Provide the (x, y) coordinate of the cell's center where the given text is located.  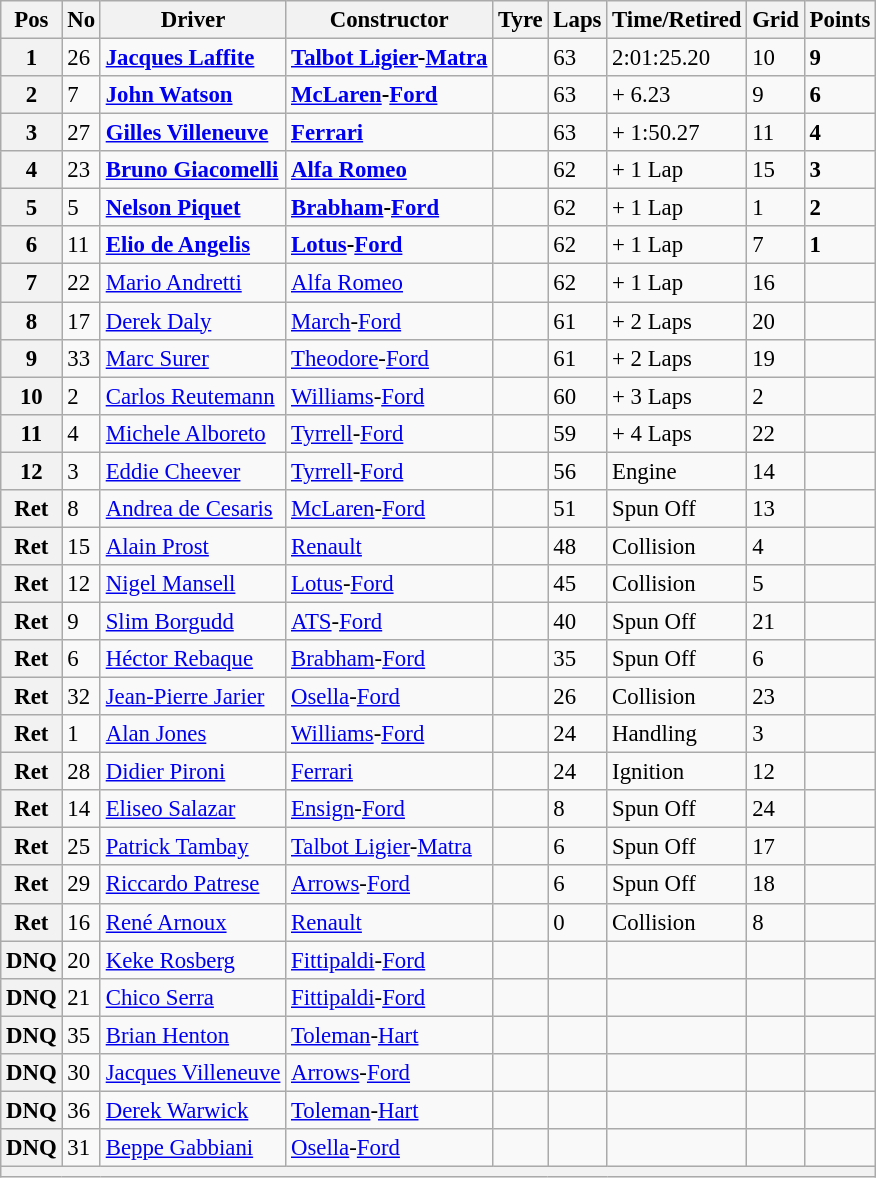
48 (578, 546)
+ 3 Laps (677, 396)
29 (81, 885)
Eliseo Salazar (192, 809)
0 (578, 922)
Marc Surer (192, 358)
Alan Jones (192, 734)
Nelson Piquet (192, 208)
32 (81, 697)
Points (840, 20)
Nigel Mansell (192, 584)
Carlos Reutemann (192, 396)
18 (776, 885)
Didier Pironi (192, 772)
Derek Daly (192, 321)
Beppe Gabbiani (192, 1148)
19 (776, 358)
2:01:25.20 (677, 58)
Time/Retired (677, 20)
Pos (32, 20)
Elio de Angelis (192, 245)
Tyre (520, 20)
Jacques Laffite (192, 58)
+ 6.23 (677, 95)
27 (81, 133)
Laps (578, 20)
Theodore-Ford (390, 358)
56 (578, 471)
60 (578, 396)
Alain Prost (192, 546)
28 (81, 772)
40 (578, 621)
John Watson (192, 95)
Driver (192, 20)
Slim Borgudd (192, 621)
Chico Serra (192, 997)
Héctor Rebaque (192, 659)
+ 1:50.27 (677, 133)
33 (81, 358)
Grid (776, 20)
Gilles Villeneuve (192, 133)
30 (81, 1073)
March-Ford (390, 321)
36 (81, 1110)
Keke Rosberg (192, 960)
Riccardo Patrese (192, 885)
Ensign-Ford (390, 809)
Patrick Tambay (192, 847)
Mario Andretti (192, 283)
+ 4 Laps (677, 433)
Eddie Cheever (192, 471)
Michele Alboreto (192, 433)
ATS-Ford (390, 621)
59 (578, 433)
Jean-Pierre Jarier (192, 697)
René Arnoux (192, 922)
Constructor (390, 20)
Bruno Giacomelli (192, 170)
Derek Warwick (192, 1110)
25 (81, 847)
45 (578, 584)
Andrea de Cesaris (192, 509)
No (81, 20)
31 (81, 1148)
Handling (677, 734)
Engine (677, 471)
13 (776, 509)
Jacques Villeneuve (192, 1073)
Ignition (677, 772)
51 (578, 509)
Brian Henton (192, 1035)
